From the cell containing the given text, extract its center point as [X, Y] coordinate. 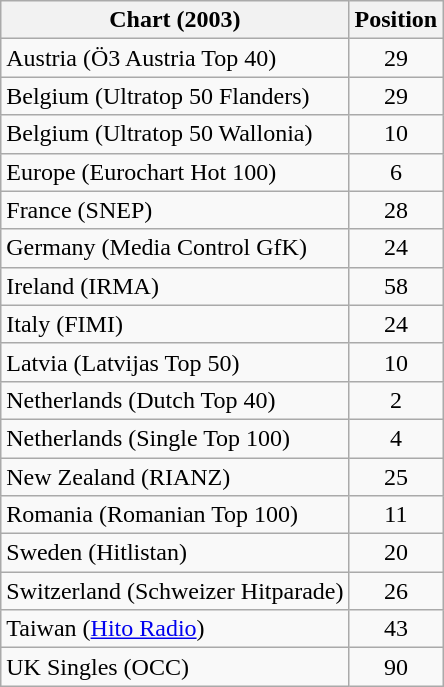
Ireland (IRMA) [175, 286]
20 [396, 553]
Germany (Media Control GfK) [175, 248]
2 [396, 400]
Belgium (Ultratop 50 Flanders) [175, 96]
43 [396, 629]
Netherlands (Single Top 100) [175, 438]
6 [396, 172]
58 [396, 286]
UK Singles (OCC) [175, 667]
Position [396, 20]
New Zealand (RIANZ) [175, 477]
4 [396, 438]
25 [396, 477]
Sweden (Hitlistan) [175, 553]
28 [396, 210]
Chart (2003) [175, 20]
Italy (FIMI) [175, 324]
France (SNEP) [175, 210]
Austria (Ö3 Austria Top 40) [175, 58]
Switzerland (Schweizer Hitparade) [175, 591]
11 [396, 515]
Taiwan (Hito Radio) [175, 629]
Latvia (Latvijas Top 50) [175, 362]
90 [396, 667]
Europe (Eurochart Hot 100) [175, 172]
Belgium (Ultratop 50 Wallonia) [175, 134]
Netherlands (Dutch Top 40) [175, 400]
26 [396, 591]
Romania (Romanian Top 100) [175, 515]
